Determine the [x, y] coordinate at the center of the cell enclosing the given text.  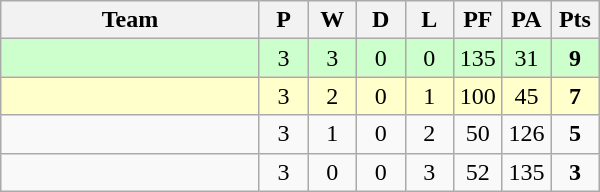
D [380, 20]
52 [478, 172]
Team [130, 20]
7 [576, 96]
P [284, 20]
50 [478, 134]
100 [478, 96]
Pts [576, 20]
W [332, 20]
L [430, 20]
PF [478, 20]
9 [576, 58]
45 [526, 96]
PA [526, 20]
126 [526, 134]
31 [526, 58]
5 [576, 134]
